Return the [X, Y] coordinate for the center point of the cell that contains the specified text.  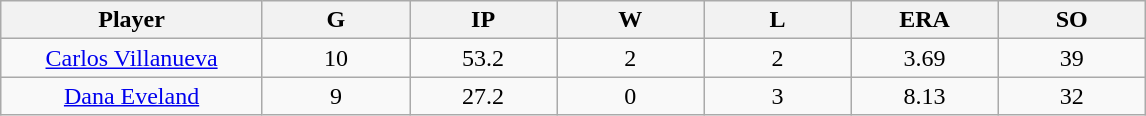
SO [1072, 20]
9 [336, 96]
27.2 [484, 96]
8.13 [924, 96]
Dana Eveland [132, 96]
53.2 [484, 58]
0 [630, 96]
IP [484, 20]
3.69 [924, 58]
3 [778, 96]
L [778, 20]
32 [1072, 96]
G [336, 20]
Carlos Villanueva [132, 58]
ERA [924, 20]
39 [1072, 58]
Player [132, 20]
W [630, 20]
10 [336, 58]
